Output the [X, Y] coordinate of the center of the cell containing the given text.  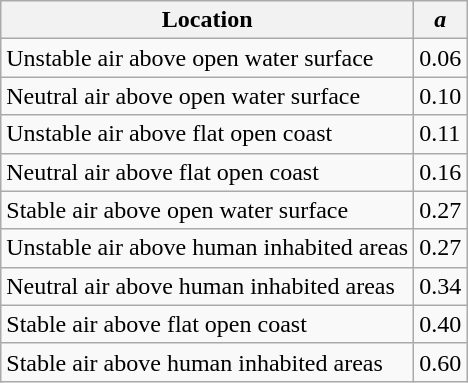
Unstable air above flat open coast [208, 134]
0.11 [440, 134]
Stable air above flat open coast [208, 324]
0.06 [440, 58]
Neutral air above open water surface [208, 96]
Neutral air above flat open coast [208, 172]
Unstable air above human inhabited areas [208, 248]
0.34 [440, 286]
0.16 [440, 172]
0.10 [440, 96]
Stable air above human inhabited areas [208, 362]
Neutral air above human inhabited areas [208, 286]
Location [208, 20]
Unstable air above open water surface [208, 58]
0.60 [440, 362]
Stable air above open water surface [208, 210]
a [440, 20]
0.40 [440, 324]
